Determine the [X, Y] coordinate at the center of the cell enclosing the given text.  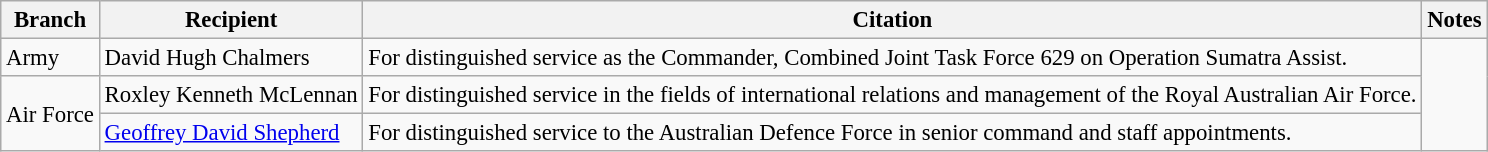
Branch [50, 20]
For distinguished service to the Australian Defence Force in senior command and staff appointments. [892, 133]
Citation [892, 20]
Geoffrey David Shepherd [231, 133]
For distinguished service in the fields of international relations and management of the Royal Australian Air Force. [892, 95]
David Hugh Chalmers [231, 58]
Army [50, 58]
Recipient [231, 20]
Air Force [50, 114]
For distinguished service as the Commander, Combined Joint Task Force 629 on Operation Sumatra Assist. [892, 58]
Roxley Kenneth McLennan [231, 95]
Notes [1454, 20]
